Identify which cell holds the provided text, then report its (X, Y) central coordinate. 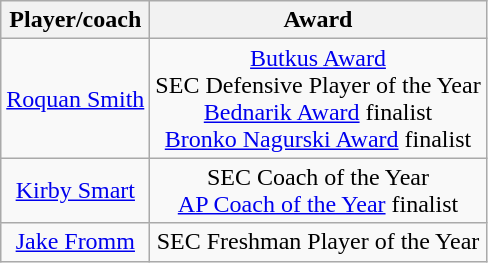
Butkus Award SEC Defensive Player of the Year Bednarik Award finalist Bronko Nagurski Award finalist (318, 98)
Player/coach (76, 20)
Jake Fromm (76, 242)
SEC Freshman Player of the Year (318, 242)
SEC Coach of the Year AP Coach of the Year finalist (318, 190)
Kirby Smart (76, 190)
Roquan Smith (76, 98)
Award (318, 20)
